Search for the cell housing the specified text and yield its (x, y) center coordinate. 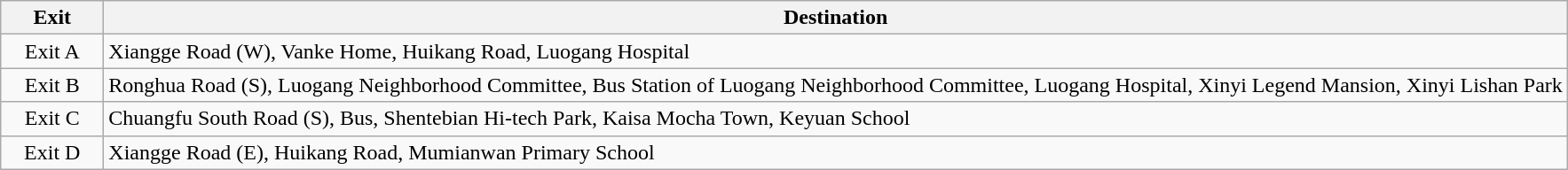
Exit A (52, 51)
Chuangfu South Road (S), Bus, Shentebian Hi-tech Park, Kaisa Mocha Town, Keyuan School (836, 119)
Exit C (52, 119)
Xiangge Road (W), Vanke Home, Huikang Road, Luogang Hospital (836, 51)
Exit (52, 18)
Exit B (52, 85)
Destination (836, 18)
Exit D (52, 152)
Xiangge Road (E), Huikang Road, Mumianwan Primary School (836, 152)
